For the text-containing cell, return its midpoint in [X, Y] coordinate format. 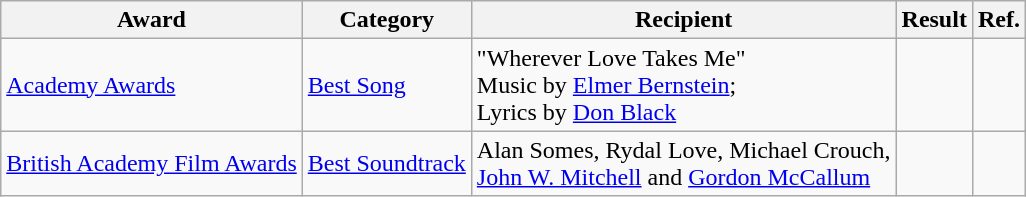
Alan Somes, Rydal Love, Michael Crouch, John W. Mitchell and Gordon McCallum [684, 164]
British Academy Film Awards [152, 164]
"Wherever Love Takes Me" Music by Elmer Bernstein; Lyrics by Don Black [684, 85]
Result [934, 20]
Category [386, 20]
Award [152, 20]
Best Soundtrack [386, 164]
Recipient [684, 20]
Academy Awards [152, 85]
Ref. [998, 20]
Best Song [386, 85]
